Determine the (X, Y) coordinate at the center of the cell enclosing the given text.  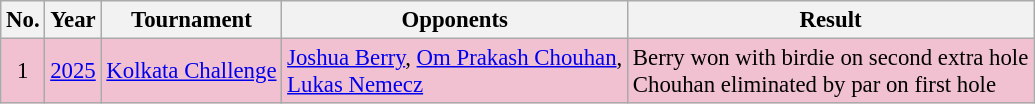
Tournament (192, 20)
Year (73, 20)
Opponents (455, 20)
No. (23, 20)
Berry won with birdie on second extra holeChouhan eliminated by par on first hole (831, 72)
1 (23, 72)
2025 (73, 72)
Joshua Berry, Om Prakash Chouhan, Lukas Nemecz (455, 72)
Result (831, 20)
Kolkata Challenge (192, 72)
